Find where the given text appears and provide that cell's center as (X, Y) coordinate. 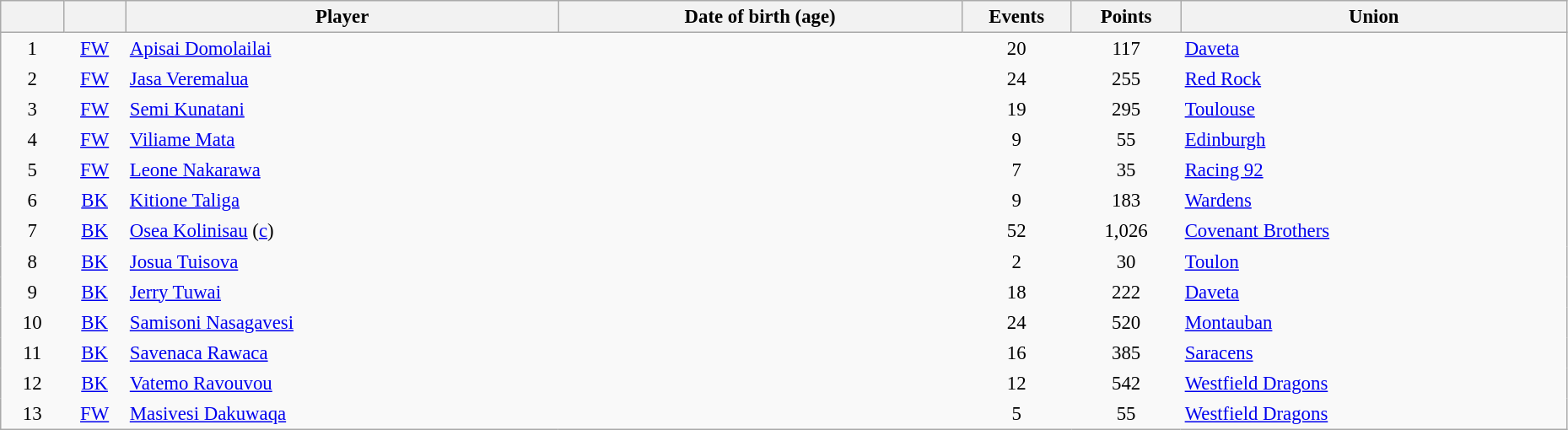
20 (1016, 49)
8 (32, 261)
Date of birth (age) (760, 17)
Savenaca Rawaca (342, 352)
16 (1016, 352)
Red Rock (1373, 78)
Edinburgh (1373, 140)
13 (32, 413)
255 (1126, 78)
Saracens (1373, 352)
Wardens (1373, 201)
Player (342, 17)
19 (1016, 109)
Leone Nakarawa (342, 170)
520 (1126, 322)
Toulon (1373, 261)
Vatemo Ravouvou (342, 383)
Toulouse (1373, 109)
6 (32, 201)
183 (1126, 201)
Viliame Mata (342, 140)
Points (1126, 17)
385 (1126, 352)
117 (1126, 49)
Semi Kunatani (342, 109)
52 (1016, 231)
18 (1016, 292)
4 (32, 140)
542 (1126, 383)
295 (1126, 109)
Osea Kolinisau (c) (342, 231)
Union (1373, 17)
10 (32, 322)
222 (1126, 292)
30 (1126, 261)
Masivesi Dakuwaqa (342, 413)
Covenant Brothers (1373, 231)
Apisai Domolailai (342, 49)
Josua Tuisova (342, 261)
1,026 (1126, 231)
1 (32, 49)
Jasa Veremalua (342, 78)
Racing 92 (1373, 170)
11 (32, 352)
Kitione Taliga (342, 201)
Events (1016, 17)
Montauban (1373, 322)
35 (1126, 170)
Jerry Tuwai (342, 292)
Samisoni Nasagavesi (342, 322)
3 (32, 109)
